Find where the given text appears and provide that cell's center as [X, Y] coordinate. 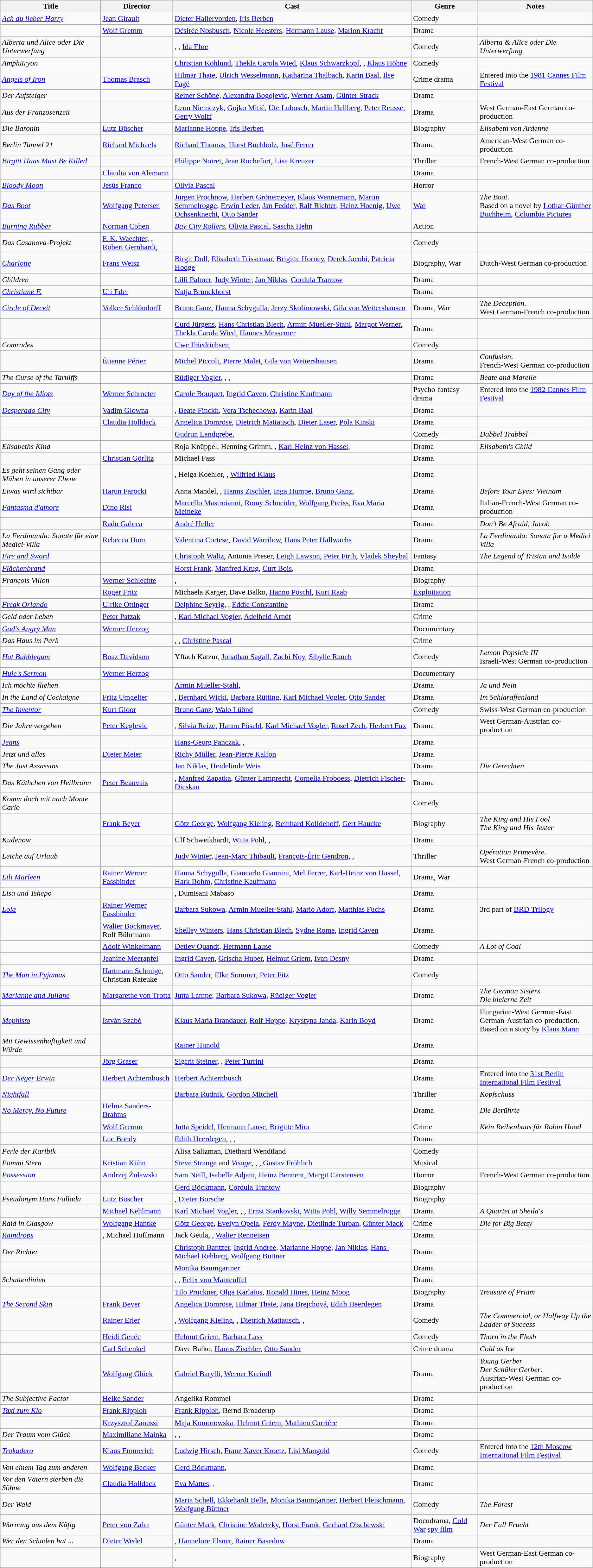
, Dumisani Mabaso [292, 893]
Circle of Deceit [51, 308]
Angelica Domröse, Hilmar Thate, Jana Brejchová, Edith Heerdegen [292, 1304]
Ja und Nein [535, 685]
Burning Rubber [51, 226]
Title [51, 6]
Treasure of Priam [535, 1292]
, Wolfgang Kieling, , Dietrich Mattausch, , [292, 1320]
Es geht seinen Gang oder Mühen in unserer Ebene [51, 475]
Entered into the 1982 Cannes Film Festival [535, 394]
Judy Winter, Jean-Marc Thibault, François-Éric Gendron, , [292, 856]
Rebecca Horn [137, 540]
Notes [535, 6]
Richard Michaels [137, 144]
Entered into the 1981 Cannes Film Festival [535, 79]
, Silvia Reize, Hanno Pöschl, Karl Michael Vogler, Rosel Zech, Herbert Fux [292, 726]
3rd part of BRD Trilogy [535, 909]
, Hannelore Elsner, Rainer Basedow [292, 1541]
War [445, 206]
Ulf Schweikhardt, Witta Pohl, , [292, 840]
Bruno Ganz, Hanna Schygulla, Jerzy Skolimowski, Gila von Weitershausen [292, 308]
Der Wald [51, 1504]
Charlotte [51, 263]
Horst Frank, Manfred Krug, Curt Bois, [292, 568]
Frank Ripploh [137, 1410]
André Heller [292, 524]
The Subjective Factor [51, 1398]
Gerd Böckmann, Cordula Trantow [292, 1187]
Bloody Moon [51, 185]
, , Ida Ehre [292, 47]
Dutch-West German co-production [535, 263]
Christian Görlitz [137, 458]
Marianne Hoppe, Iris Berben [292, 128]
Biography, War [445, 263]
La Ferdinanda: Sonata for a Medici Villa [535, 540]
Götz George, Evelyn Opela, Ferdy Mayne, Dietlinde Turban, Günter Mack [292, 1223]
Curd Jürgens, Hans Christian Blech, Armin Mueller-Stahl, Margot Werner, Thekla Carola Wied, Hannes Messemer [292, 329]
Barbara Rudnik, Gordon Mitchell [292, 1094]
Before Your Eyes: Vietnam [535, 491]
The Boat. Based on a novel by Lothar-Günther Buchheim, Columbia Pictures [535, 206]
The King and His Fool The King and His Jester [535, 824]
Vadim Glowna [137, 410]
Michael Fass [292, 458]
West German-Austrian co-production [535, 726]
Peter Patzak [137, 616]
Cast [292, 6]
Pommi Stern [51, 1163]
Rainer Hunold [292, 1045]
Nightfall [51, 1094]
, , Felix von Manteuffel [292, 1280]
Der Richter [51, 1252]
Peter Keglevic [137, 726]
Opération Primevère. West German-French co-production [535, 856]
Natja Brunckhorst [292, 292]
István Szabó [137, 1020]
Kein Reihenhaus für Robin Hood [535, 1127]
Wer den Schaden hat ... [51, 1541]
Angels of Iron [51, 79]
F. K. Waechter, , Robert Gernhardt, [137, 242]
Jeans [51, 742]
Roger Fritz [137, 592]
Lili Marleen [51, 877]
Angelika Rommel [292, 1398]
Barbara Sukowa, Armin Mueller-Stahl, Mario Adorf, Matthias Fuchs [292, 909]
Gudrun Landgrebe, [292, 434]
Raindrops [51, 1235]
The Legend of Tristan and Isolde [535, 556]
Hartmann Schmige, Christian Rateuke [137, 975]
Ich möchte fliehen [51, 685]
Das Boot [51, 206]
Luc Bondy [137, 1139]
Michael Kehlmann [137, 1211]
Krzysztof Zanussi [137, 1422]
, Manfred Zapatka, Günter Lamprecht, Cornelia Froboess, Dietrich Fischer-Dieskau [292, 783]
Anna Mandel, , Hanns Zischler, Inga Humpe, Bruno Ganz, [292, 491]
Christoph Waltz, Antonia Preser, Leigh Lawson, Peter Firth, Vladek Sheybal [292, 556]
Das Käthchen von Heilbronn [51, 783]
Wolfgang Becker [137, 1467]
Die for Big Betsy [535, 1223]
Götz George, Wolfgang Kieling, Reinhard Kolldehoff, Gert Haucke [292, 824]
Schattenlinien [51, 1280]
Das Casanova-Projekt [51, 242]
Day of the Idiots [51, 394]
Vor den Vätern sterben die Söhne [51, 1483]
Roja Knüppel, Henning Grimm, , Karl-Heinz von Hassel, [292, 446]
Leon Niemczyk, Gojko Mitić, Ute Lubosch, Martin Hellberg, Peter Reusse, Gerry Wolff [292, 112]
, , [292, 1435]
Walter Bockmayer, Rolf Bührmann [137, 930]
Helma Sanders-Brahms [137, 1111]
A Quartet at Sheila's [535, 1211]
Director [137, 6]
Flächenbrand [51, 568]
Detlev Quandt, Hermann Lause [292, 947]
Edith Heerdegen, , , [292, 1139]
Fritz Umgelter [137, 697]
Hilmar Thate, Ulrich Wesselmann, Katharina Thalbach, Karin Baal, Ilse Pagé [292, 79]
François Villon [51, 580]
Richy Müller, Jean-Pierre Kalfon [292, 754]
Etwas wird sichtbar [51, 491]
Alberta & Alice oder Die Unterwerfung [535, 47]
Uwe Friedrichsen, [292, 345]
Ingrid Caven, Grischa Huber, Helmut Griem, Ivan Desny [292, 959]
Thomas Brasch [137, 79]
Italian-French-West German co-production [535, 507]
Elisabeth's Child [535, 446]
Cold as Ice [535, 1349]
God's Angry Man [51, 628]
Die Berührte [535, 1111]
Armin Mueller-Stahl, [292, 685]
Monika Baumgartner [292, 1268]
American-West German co-production [535, 144]
The German Sisters Die bleierne Zeit [535, 995]
Von einem Tag zum anderen [51, 1467]
No Mercy, No Future [51, 1111]
Michel Piccoli, Pierre Malet, Gila von Weitershausen [292, 361]
Klaus Emmerich [137, 1451]
Jesús Franco [137, 185]
Action [445, 226]
Günter Mack, Christine Wodetzky, Horst Frank, Gerhard Olschewski [292, 1525]
Die Baronin [51, 128]
Volker Schlöndorff [137, 308]
Die Jahre vergehen [51, 726]
Jörg Graser [137, 1061]
Kudenow [51, 840]
Alberta und Alice oder Die Unterwerfung [51, 47]
Helke Sander [137, 1398]
Lemon Popsicle III Israeli-West German co-production [535, 657]
Fantasma d'amore [51, 507]
Maximiliane Mainka [137, 1435]
Fire and Sword [51, 556]
Dabbel Trabbel [535, 434]
Komm doch mit nach Monte Carlo [51, 803]
Bay City Rollers, Olivia Pascal, Sascha Hehn [292, 226]
, Dieter Borsche [292, 1199]
Harun Farocki [137, 491]
Dieter Hallervorden, Iris Berben [292, 18]
Beate and Mareile [535, 377]
Adolf Winkelmann [137, 947]
Confusion. French-West German co-production [535, 361]
Thorn in the Flesh [535, 1337]
Werner Schroeter [137, 394]
Carole Bouquet, Ingrid Caven, Christine Kaufmann [292, 394]
Klaus Maria Brandauer, Rolf Hoppe, Krystyna Janda, Karin Boyd [292, 1020]
Delphine Seyrig, , Eddie Constantine [292, 604]
Geld oder Leben [51, 616]
Psycho-fantasy drama [445, 394]
Michaela Karger, Dave Balko, Hanno Pöschl, Kurt Raab [292, 592]
Das Haus im Park [51, 640]
Peter Beauvais [137, 783]
Young Gerber Der Schüler Gerber. Austrian-West German co-production [535, 1373]
Entered into the 31st Berlin International Film Festival [535, 1078]
Der Fall Frucht [535, 1525]
Children [51, 280]
The Man in Pyjamas [51, 975]
Berlin Tunnel 21 [51, 144]
Dino Risi [137, 507]
, Beate Finckh, Vera Tschechowa, Karin Baal [292, 410]
Yftach Katzur, Jonathan Sagall, Zachi Noy, Sibylle Rauch [292, 657]
Reiner Schöne, Alexandra Bogojevic, Werner Asam, Günter Strack [292, 96]
Maria Schell, Ekkehardt Belle, Monika Baumgartner, Herbert Fleischmann, Wolfgang Büttner [292, 1504]
Docudrama, Cold War spy film [445, 1525]
Jutta Speidel, Hermann Lause, Brigitte Mira [292, 1127]
Dieter Meier [137, 754]
The Commercial, or Halfway Up the Ladder of Success [535, 1320]
In the Land of Cockaigne [51, 697]
Warnung aus dem Käfig [51, 1525]
Swiss-West German co-production [535, 709]
Philippe Noiret, Jean Rochefort, Lisa Kreuzer [292, 161]
Shelley Winters, Hans Christian Blech, Sydne Rome, Ingrid Caven [292, 930]
Mephisto [51, 1020]
Kopfschuss [535, 1094]
Der Aufsteiger [51, 96]
Kristian Kühn [137, 1163]
Frank Ripploh, Bernd Broaderup [292, 1410]
Hot Bubblegum [51, 657]
Christoph Bantzer, Ingrid Andree, Marianne Hoppe, Jan Niklas, Hans-Michael Rehberg, Wolfgang Büttner [292, 1252]
Im Schlaraffenland [535, 697]
Christian Kohlund, Thekla Carola Wied, Klaus Schwarzkopf, , Klaus Höhne [292, 63]
Jack Geula, , Walter Renneisen [292, 1235]
Jutta Lampe, Barbara Sukowa, Rüdiger Vogler [292, 995]
Genre [445, 6]
Valentina Cortese, David Warrilow, Hans Peter Hallwachs [292, 540]
Boaz Davidson [137, 657]
Comrades [51, 345]
Rainer Erler [137, 1320]
Der Neger Erwin [51, 1078]
Tilo Prückner, Olga Karlatos, Ronald Hines, Heinz Moog [292, 1292]
Christiane F. [51, 292]
Desperado City [51, 410]
Jan Niklas, Heidelinde Weis [292, 766]
Wolfgang Glück [137, 1373]
Marianne and Juliane [51, 995]
Frans Weisz [137, 263]
Fantasy [445, 556]
Peter von Zahn [137, 1525]
Carl Schenkel [137, 1349]
Sigfrit Steiner, , Peter Turrini [292, 1061]
, Bernhard Wicki, Barbara Rütting, Karl Michael Vogler, Otto Sander [292, 697]
, Helga Koehler, , Wilfried Klaus [292, 475]
Gabriel Barylli, Werner Kreindl [292, 1373]
Birgitt Haas Must Be Killed [51, 161]
Perle der Karibik [51, 1151]
Dieter Wedel [137, 1541]
Helmut Griem, Barbara Lass [292, 1337]
Musical [445, 1163]
Der Traum vom Glück [51, 1435]
Leiche auf Urlaub [51, 856]
Don't Be Afraid, Jacob [535, 524]
The Second Skin [51, 1304]
Claudia von Alemann [137, 173]
Eva Mattes, , [292, 1483]
Wolfgang Hantke [137, 1223]
Amphitryon [51, 63]
Angelica Domröse, Dietrich Mattausch, Dieter Laser, Pola Kinski [292, 422]
Raid in Glasgow [51, 1223]
Alisa Saltzman, Diethard Wendtland [292, 1151]
Werner Schlechte [137, 580]
Richard Thomas, Horst Buchholz, José Ferrer [292, 144]
Hans-Georg Panczak, , [292, 742]
Otto Sander, Elke Sommer, Peter Fitz [292, 975]
Étienne Périer [137, 361]
Marcello Mastroianni, Romy Schneider, Wolfgang Preiss, Eva Maria Meineke [292, 507]
Freak Orlando [51, 604]
Steve Strange and Visage, , , Gustav Fröhlich [292, 1163]
Gerd Böckmann, [292, 1467]
Huie's Sermon [51, 673]
Hanna Schygulla, Giancarlo Giannini, Mel Ferrer, Karl-Heinz von Hassel, Hark Bohm, Christine Kaufmann [292, 877]
Die Gerechten [535, 766]
Birgit Doll, Elisabeth Trissenaar, Brigitte Horney, Derek Jacobi, Patricia Hodge [292, 263]
, , Christine Pascal [292, 640]
Exploitation [445, 592]
Sam Neill, Isabelle Adjani, Heinz Bennent, Margit Carstensen [292, 1175]
The Forest [535, 1504]
Olivia Pascal [292, 185]
Bruno Ganz, Walo Lüönd [292, 709]
Radu Gabrea [137, 524]
Rüdiger Vogler, , , [292, 377]
Jean Girault [137, 18]
La Ferdinanda: Sonate für eine Medici-Villa [51, 540]
Hungarian-West German-East German-Austrian co-production. Based on a story by Klaus Mann [535, 1020]
Dave Balko, Hanns Zischler, Otto Sander [292, 1349]
, Karl Michael Vogler, Adelheid Arndt [292, 616]
The Inventor [51, 709]
Désirée Nosbusch, Nicole Heesters, Hermann Lause, Marion Kracht [292, 30]
Taxi zum Klo [51, 1410]
Pseudonym Hans Fallada [51, 1199]
Margarethe von Trotta [137, 995]
Ach du lieber Harry [51, 18]
Trokadero [51, 1451]
Elisabeths Kind [51, 446]
Lilli Palmer, Judy Winter, Jan Niklas, Cordula Trantow [292, 280]
Maja Komorowska, Helmut Griem, Mathieu Carrière [292, 1422]
Ulrike Ottinger [137, 604]
Norman Cohen [137, 226]
Aus der Franzosenzeit [51, 112]
The Just Assassins [51, 766]
Elisabeth von Ardenne [535, 128]
, Michael Hoffmann [137, 1235]
Kurt Gloor [137, 709]
Jetzt und alles [51, 754]
Wolfgang Petersen [137, 206]
Karl Michael Vogler, , , Ernst Stankovski, Witta Pohl, Willy Semmelrogge [292, 1211]
Possession [51, 1175]
Uli Edel [137, 292]
Lisa und Tshepo [51, 893]
Heidi Genée [137, 1337]
Entered into the 12th Moscow International Film Festival [535, 1451]
A Lot of Coal [535, 947]
Andrzej Żuławski [137, 1175]
Mit Gewissenhaftigkeit und Würde [51, 1045]
Ludwig Hirsch, Franz Xaver Kroetz, Lisi Mangold [292, 1451]
Lola [51, 909]
The Curse of the Tarniffs [51, 377]
Jeanine Meerapfel [137, 959]
The Deception. West German-French co-production [535, 308]
